Identify which cell holds the provided text, then report its [X, Y] central coordinate. 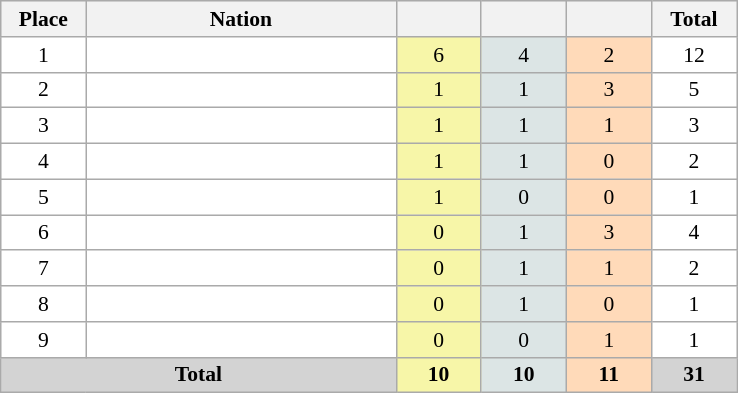
9 [44, 340]
Nation [241, 19]
Place [44, 19]
7 [44, 269]
8 [44, 304]
31 [694, 375]
11 [608, 375]
12 [694, 55]
